Pinpoint the cell where the given text exists, returning its (X, Y) midpoint coordinate. 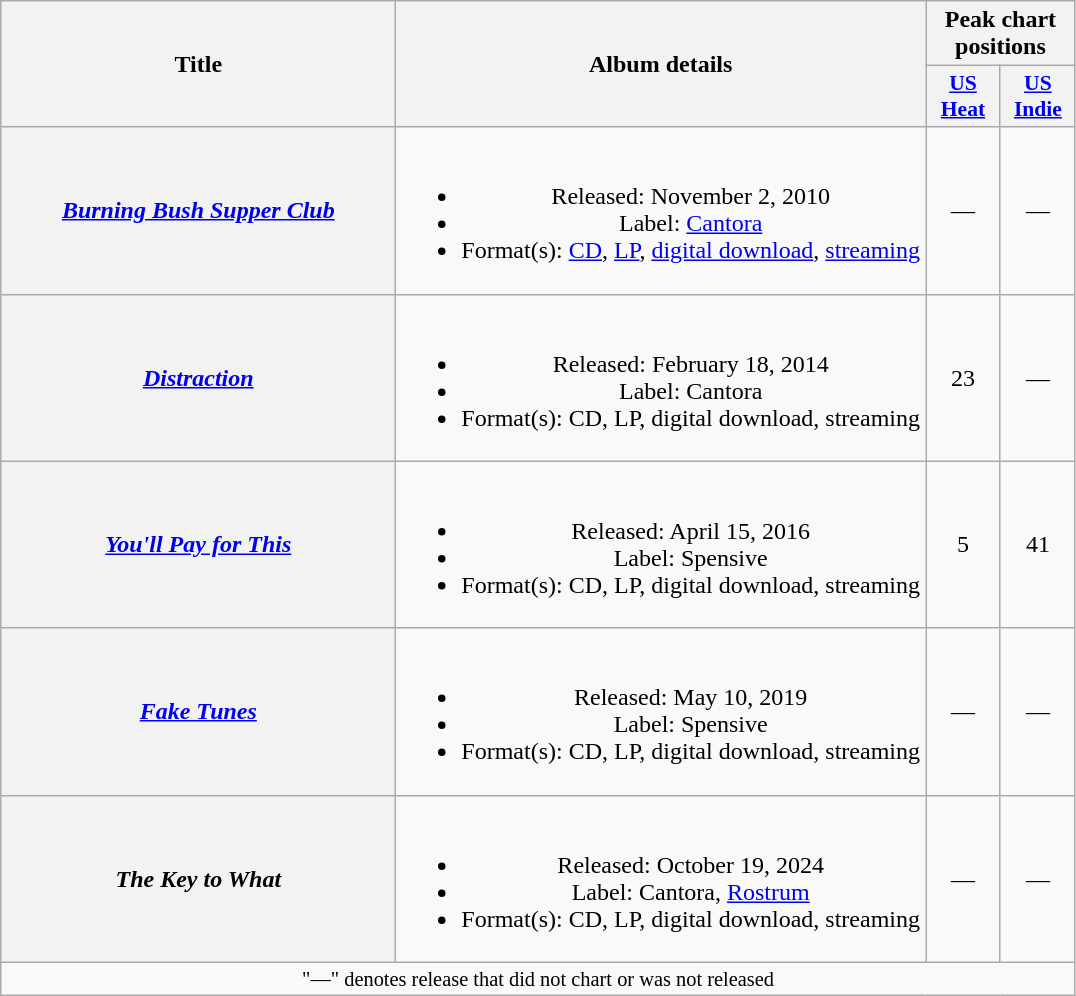
"—" denotes release that did not chart or was not released (538, 979)
You'll Pay for This (198, 544)
Fake Tunes (198, 712)
USHeat (964, 96)
Burning Bush Supper Club (198, 210)
Released: April 15, 2016Label: SpensiveFormat(s): CD, LP, digital download, streaming (661, 544)
Released: October 19, 2024Label: Cantora, RostrumFormat(s): CD, LP, digital download, streaming (661, 878)
Album details (661, 64)
23 (964, 378)
5 (964, 544)
Distraction (198, 378)
The Key to What (198, 878)
Peak chart positions (1001, 34)
US Indie (1038, 96)
Released: February 18, 2014Label: CantoraFormat(s): CD, LP, digital download, streaming (661, 378)
Released: May 10, 2019Label: SpensiveFormat(s): CD, LP, digital download, streaming (661, 712)
41 (1038, 544)
Title (198, 64)
Released: November 2, 2010Label: CantoraFormat(s): CD, LP, digital download, streaming (661, 210)
